Scan for the cell matching the given text and deliver its (x, y) coordinate at center. 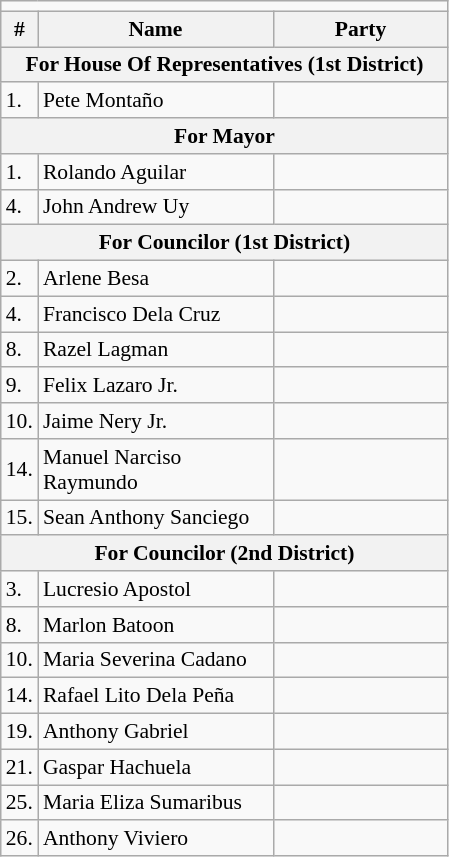
3. (20, 589)
2. (20, 279)
Felix Lazaro Jr. (156, 386)
Marlon Batoon (156, 625)
26. (20, 839)
Anthony Gabriel (156, 732)
For Councilor (2nd District) (224, 554)
John Andrew Uy (156, 207)
Maria Severina Cadano (156, 660)
For Mayor (224, 136)
For Councilor (1st District) (224, 243)
Gaspar Hachuela (156, 767)
# (20, 29)
9. (20, 386)
Jaime Nery Jr. (156, 421)
19. (20, 732)
Anthony Viviero (156, 839)
Razel Lagman (156, 350)
Sean Anthony Sanciego (156, 518)
For House Of Representatives (1st District) (224, 65)
21. (20, 767)
Francisco Dela Cruz (156, 314)
Name (156, 29)
Rolando Aguilar (156, 172)
Maria Eliza Sumaribus (156, 803)
Party (360, 29)
25. (20, 803)
Manuel Narciso Raymundo (156, 470)
Pete Montaño (156, 101)
Lucresio Apostol (156, 589)
Arlene Besa (156, 279)
15. (20, 518)
Rafael Lito Dela Peña (156, 696)
